Locate the cell with the specified text and output its (X, Y) center coordinate. 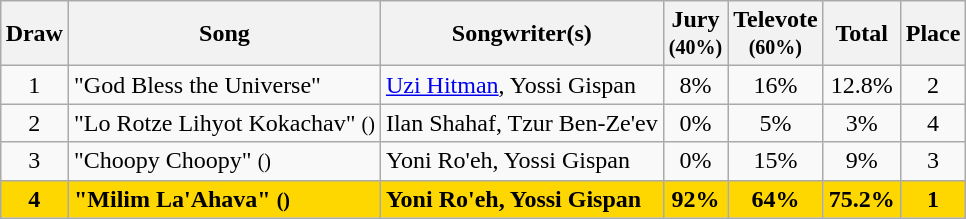
Jury(40%) (695, 34)
Songwriter(s) (522, 34)
64% (776, 199)
"Choopy Choopy" () (224, 161)
16% (776, 85)
Place (933, 34)
Televote(60%) (776, 34)
92% (695, 199)
3% (862, 123)
Ilan Shahaf, Tzur Ben-Ze'ev (522, 123)
Total (862, 34)
8% (695, 85)
Uzi Hitman, Yossi Gispan (522, 85)
9% (862, 161)
"God Bless the Universe" (224, 85)
"Lo Rotze Lihyot Kokachav" () (224, 123)
12.8% (862, 85)
15% (776, 161)
75.2% (862, 199)
Draw (34, 34)
5% (776, 123)
"Milim La'Ahava" () (224, 199)
Song (224, 34)
